Output the [x, y] coordinate of the center of the cell containing the given text.  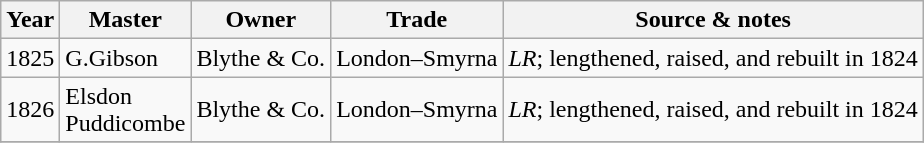
ElsdonPuddicombe [126, 110]
Owner [261, 20]
Year [30, 20]
Trade [417, 20]
Source & notes [713, 20]
1826 [30, 110]
1825 [30, 58]
G.Gibson [126, 58]
Master [126, 20]
